Extract the [x, y] coordinate from the center of the cell holding the provided text.  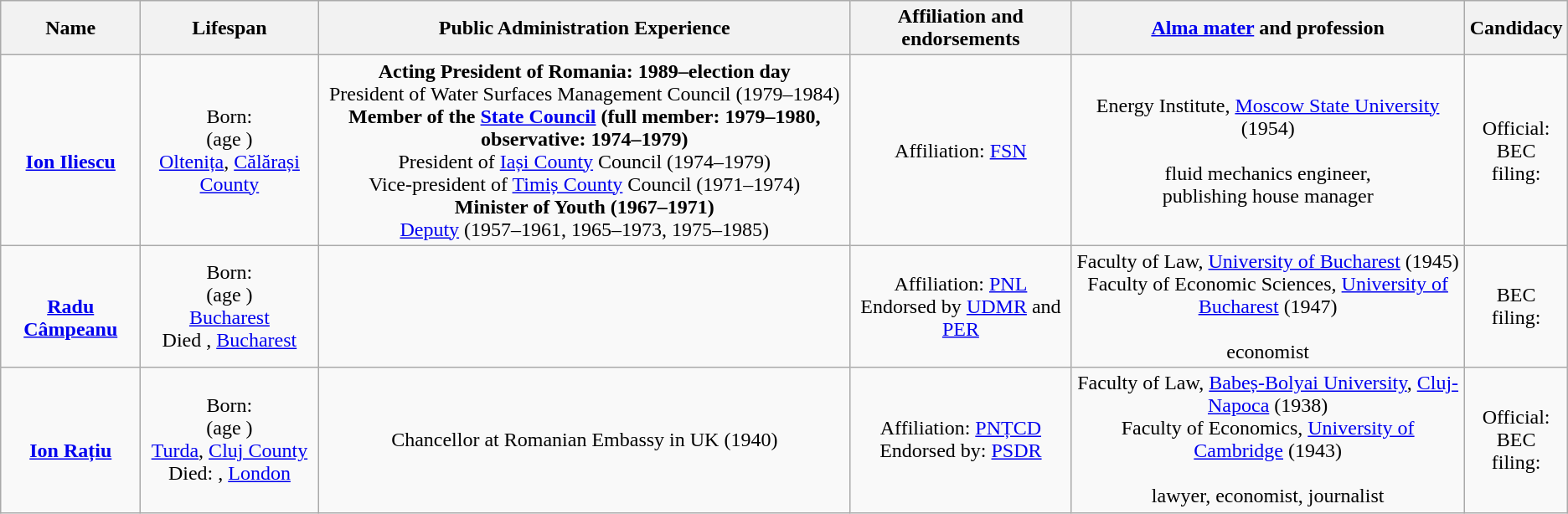
Born: (age ) Turda, Cluj CountyDied: , London [230, 440]
Radu Câmpeanu [70, 306]
Affiliation: PNLEndorsed by UDMR and PER [960, 306]
Faculty of Law, University of Bucharest (1945)Faculty of Economic Sciences, University of Bucharest (1947)economist [1268, 306]
Born: (age ) BucharestDied , Bucharest [230, 306]
Faculty of Law, Babeș-Bolyai University, Cluj-Napoca (1938)Faculty of Economics, University of Cambridge (1943)lawyer, economist, journalist [1268, 440]
Public Administration Experience [585, 28]
Chancellor at Romanian Embassy in UK (1940) [585, 440]
Alma mater and profession [1268, 28]
Energy Institute, Moscow State University (1954)fluid mechanics engineer,publishing house manager [1268, 151]
Affiliation and endorsements [960, 28]
Born: (age )Oltenița, Călărași County [230, 151]
Ion Rațiu [70, 440]
Affiliation: PNȚCDEndorsed by: PSDR [960, 440]
Affiliation: FSN [960, 151]
Ion Iliescu [70, 151]
Lifespan [230, 28]
Candidacy [1516, 28]
Name [70, 28]
BEC filing: [1516, 306]
